Provide the [X, Y] coordinate of the cell's center where the given text is located.  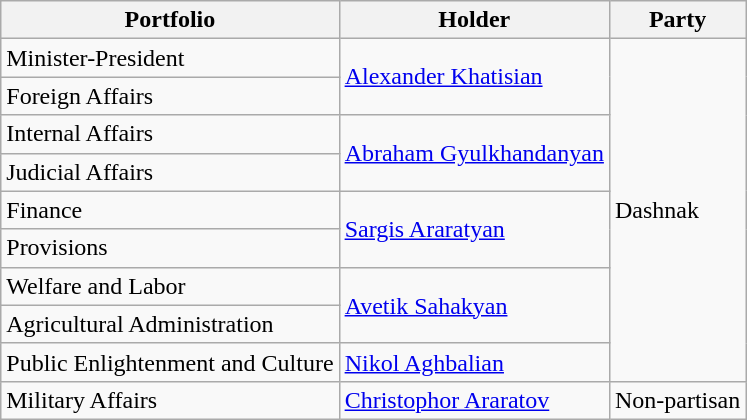
Christophor Araratov [474, 400]
Holder [474, 20]
Judicial Affairs [170, 172]
Sargis Araratyan [474, 229]
Agricultural Administration [170, 324]
Finance [170, 210]
Minister-President [170, 58]
Nikol Aghbalian [474, 362]
Dashnak [677, 210]
Party [677, 20]
Provisions [170, 248]
Abraham Gyulkhandanyan [474, 153]
Non-partisan [677, 400]
Avetik Sahakyan [474, 305]
Foreign Affairs [170, 96]
Welfare and Labor [170, 286]
Public Enlightenment and Culture [170, 362]
Portfolio [170, 20]
Military Affairs [170, 400]
Alexander Khatisian [474, 77]
Internal Affairs [170, 134]
